Return the (x, y) coordinate for the center point of the cell that contains the specified text.  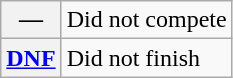
Did not compete (146, 20)
— (31, 20)
Did not finish (146, 58)
DNF (31, 58)
